Identify which cell holds the provided text, then report its (X, Y) central coordinate. 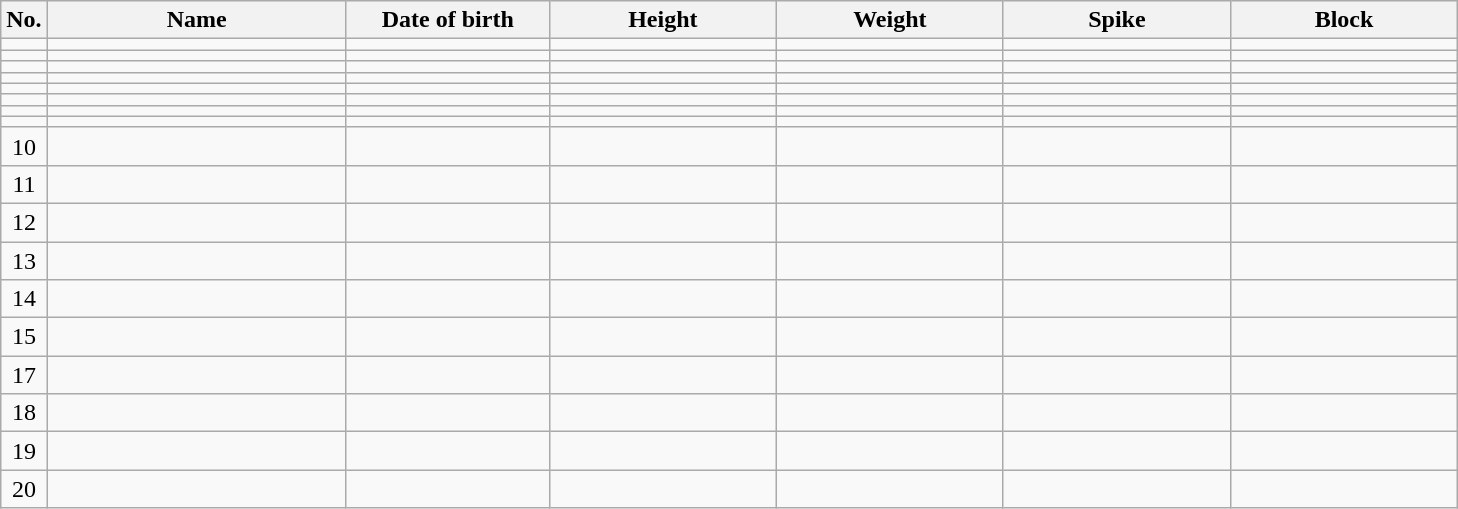
Height (662, 20)
14 (24, 299)
15 (24, 337)
18 (24, 413)
Date of birth (448, 20)
Block (1344, 20)
13 (24, 261)
12 (24, 222)
11 (24, 184)
20 (24, 489)
Weight (890, 20)
19 (24, 451)
No. (24, 20)
10 (24, 146)
Name (196, 20)
Spike (1116, 20)
17 (24, 375)
